Capture the cell that displays the provided text and extract its [x, y] central coordinate. 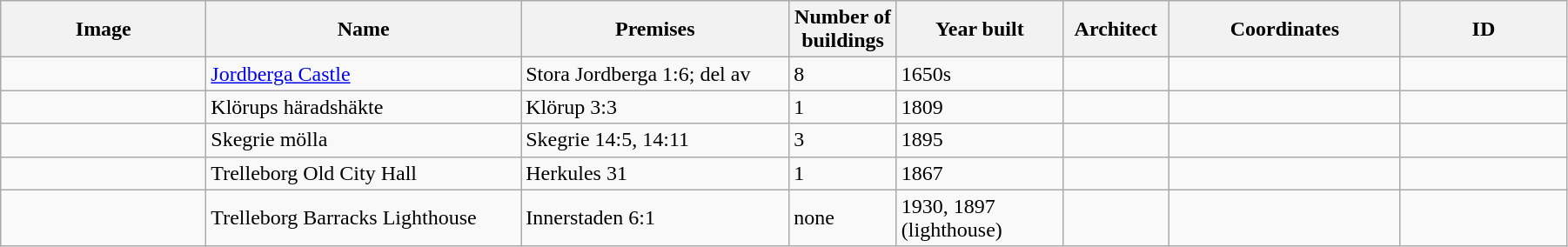
ID [1483, 30]
1867 [980, 173]
Klörup 3:3 [655, 107]
Klörups häradshäkte [364, 107]
Skegrie mölla [364, 140]
none [843, 217]
Premises [655, 30]
Herkules 31 [655, 173]
Innerstaden 6:1 [655, 217]
8 [843, 74]
Name [364, 30]
Image [104, 30]
3 [843, 140]
Number ofbuildings [843, 30]
1895 [980, 140]
Trelleborg Old City Hall [364, 173]
Stora Jordberga 1:6; del av [655, 74]
Year built [980, 30]
1650s [980, 74]
Skegrie 14:5, 14:11 [655, 140]
Architect [1116, 30]
Coordinates [1284, 30]
Trelleborg Barracks Lighthouse [364, 217]
1930, 1897 (lighthouse) [980, 217]
1809 [980, 107]
Jordberga Castle [364, 74]
